Pinpoint the cell where the given text exists, returning its (x, y) midpoint coordinate. 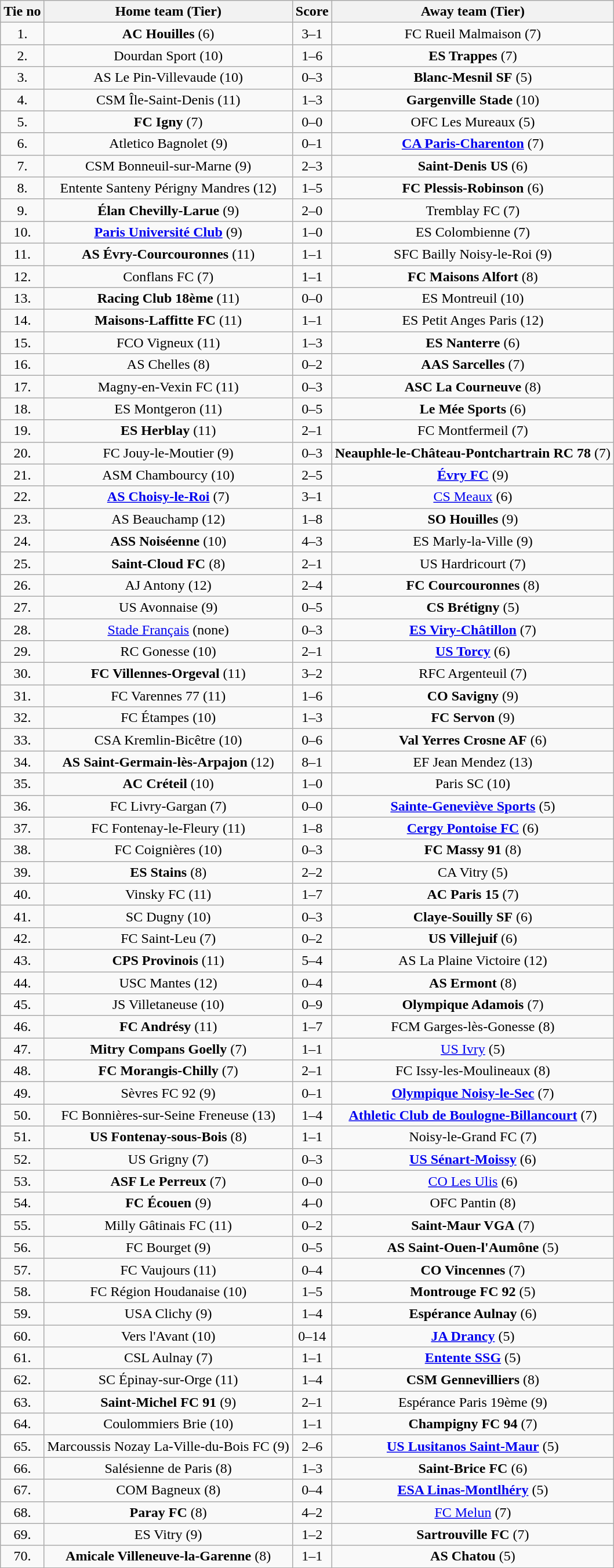
61. (22, 1358)
64. (22, 1424)
AS La Plaine Victoire (12) (473, 960)
FC Maisons Alfort (8) (473, 277)
AS Évry-Courcouronnes (11) (168, 254)
2. (22, 56)
CO Vincennes (7) (473, 1269)
US Lusitanos Saint-Maur (5) (473, 1446)
Home team (Tier) (168, 12)
Entente Santeny Périgny Mandres (12) (168, 188)
12. (22, 277)
Coulommiers Brie (10) (168, 1424)
ES Colombienne (7) (473, 232)
ES Herblay (11) (168, 431)
49. (22, 1093)
57. (22, 1269)
70. (22, 1556)
RFC Argenteuil (7) (473, 674)
22. (22, 497)
Espérance Paris 19ème (9) (473, 1402)
Entente SSG (5) (473, 1358)
14. (22, 321)
31. (22, 696)
0–9 (312, 1005)
Saint-Michel FC 91 (9) (168, 1402)
Noisy-le-Grand FC (7) (473, 1137)
39. (22, 872)
Sèvres FC 92 (9) (168, 1093)
5–4 (312, 960)
CPS Provinois (11) (168, 960)
FC Morangis-Chilly (7) (168, 1071)
FC Montfermeil (7) (473, 431)
Vers l'Avant (10) (168, 1335)
Athletic Club de Boulogne-Billancourt (7) (473, 1115)
FC Jouy-le-Moutier (9) (168, 453)
US Ivry (5) (473, 1049)
Mitry Compans Goelly (7) (168, 1049)
Salésienne de Paris (8) (168, 1468)
50. (22, 1115)
11. (22, 254)
54. (22, 1203)
FC Saint-Leu (7) (168, 938)
ASM Chambourcy (10) (168, 475)
SC Dugny (10) (168, 916)
ASC La Courneuve (8) (473, 387)
Cergy Pontoise FC (6) (473, 828)
US Torcy (6) (473, 652)
Marcoussis Nozay La-Ville-du-Bois FC (9) (168, 1446)
CSM Île-Saint-Denis (11) (168, 100)
AS Saint-Ouen-l'Aumône (5) (473, 1247)
37. (22, 828)
8. (22, 188)
Tie no (22, 12)
CO Savigny (9) (473, 696)
Blanc-Mesnil SF (5) (473, 78)
33. (22, 740)
Conflans FC (7) (168, 277)
67. (22, 1490)
Paris SC (10) (473, 784)
SFC Bailly Noisy-le-Roi (9) (473, 254)
AS Choisy-le-Roi (7) (168, 497)
2–0 (312, 210)
7. (22, 166)
Espérance Aulnay (6) (473, 1313)
Sartrouville FC (7) (473, 1534)
SO Houilles (9) (473, 519)
Saint-Denis US (6) (473, 166)
Montrouge FC 92 (5) (473, 1291)
10. (22, 232)
AS Saint-Germain-lès-Arpajon (12) (168, 762)
23. (22, 519)
AS Le Pin-Villevaude (10) (168, 78)
Vinsky FC (11) (168, 894)
35. (22, 784)
20. (22, 453)
Saint-Cloud FC (8) (168, 563)
AAS Sarcelles (7) (473, 365)
63. (22, 1402)
CSL Aulnay (7) (168, 1358)
ES Marly-la-Ville (9) (473, 541)
FC Igny (7) (168, 122)
CSM Bonneuil-sur-Marne (9) (168, 166)
41. (22, 916)
ES Nanterre (6) (473, 343)
CA Paris-Charenton (7) (473, 144)
ES Stains (8) (168, 872)
US Sénart-Moissy (6) (473, 1159)
16. (22, 365)
2–3 (312, 166)
26. (22, 585)
36. (22, 806)
SC Épinay-sur-Orge (11) (168, 1380)
RC Gonesse (10) (168, 652)
JS Villetaneuse (10) (168, 1005)
69. (22, 1534)
42. (22, 938)
0–14 (312, 1335)
ASF Le Perreux (7) (168, 1181)
AC Houilles (6) (168, 34)
24. (22, 541)
4–3 (312, 541)
3. (22, 78)
27. (22, 607)
USC Mantes (12) (168, 983)
4–2 (312, 1512)
CS Meaux (6) (473, 497)
Olympique Noisy-le-Sec (7) (473, 1093)
62. (22, 1380)
FCO Vigneux (11) (168, 343)
Dourdan Sport (10) (168, 56)
Gargenville Stade (10) (473, 100)
US Fontenay-sous-Bois (8) (168, 1137)
43. (22, 960)
FC Coignières (10) (168, 850)
Champigny FC 94 (7) (473, 1424)
Away team (Tier) (473, 12)
34. (22, 762)
Saint-Brice FC (6) (473, 1468)
4–0 (312, 1203)
21. (22, 475)
ESA Linas-Montlhéry (5) (473, 1490)
46. (22, 1027)
FC Bonnières-sur-Seine Freneuse (13) (168, 1115)
Paray FC (8) (168, 1512)
Magny-en-Vexin FC (11) (168, 387)
OFC Les Mureaux (5) (473, 122)
AS Ermont (8) (473, 983)
53. (22, 1181)
CO Les Ulis (6) (473, 1181)
FC Andrésy (11) (168, 1027)
Amicale Villeneuve-la-Garenne (8) (168, 1556)
Score (312, 12)
48. (22, 1071)
ASS Noiséenne (10) (168, 541)
38. (22, 850)
58. (22, 1291)
45. (22, 1005)
Val Yerres Crosne AF (6) (473, 740)
1–2 (312, 1534)
2–4 (312, 585)
9. (22, 210)
28. (22, 629)
29. (22, 652)
Le Mée Sports (6) (473, 409)
FC Vaujours (11) (168, 1269)
COM Bagneux (8) (168, 1490)
FC Région Houdanaise (10) (168, 1291)
66. (22, 1468)
JA Drancy (5) (473, 1335)
55. (22, 1225)
AS Beauchamp (12) (168, 519)
FC Écouen (9) (168, 1203)
FC Rueil Malmaison (7) (473, 34)
8–1 (312, 762)
2–6 (312, 1446)
OFC Pantin (8) (473, 1203)
AC Paris 15 (7) (473, 894)
59. (22, 1313)
40. (22, 894)
FC Fontenay-le-Fleury (11) (168, 828)
US Grigny (7) (168, 1159)
60. (22, 1335)
2–2 (312, 872)
AS Chelles (8) (168, 365)
AJ Antony (12) (168, 585)
FC Étampes (10) (168, 718)
Saint-Maur VGA (7) (473, 1225)
Neauphle-le-Château-Pontchartrain RC 78 (7) (473, 453)
FC Issy-les-Moulineaux (8) (473, 1071)
FC Villennes-Orgeval (11) (168, 674)
CSA Kremlin-Bicêtre (10) (168, 740)
FC Varennes 77 (11) (168, 696)
ES Montreuil (10) (473, 299)
Stade Français (none) (168, 629)
FC Melun (7) (473, 1512)
Milly Gâtinais FC (11) (168, 1225)
FC Servon (9) (473, 718)
ES Trappes (7) (473, 56)
2–5 (312, 475)
FCM Garges-lès-Gonesse (8) (473, 1027)
CS Brétigny (5) (473, 607)
52. (22, 1159)
ES Montgeron (11) (168, 409)
FC Plessis-Robinson (6) (473, 188)
32. (22, 718)
51. (22, 1137)
US Avonnaise (9) (168, 607)
US Villejuif (6) (473, 938)
44. (22, 983)
Olympique Adamois (7) (473, 1005)
USA Clichy (9) (168, 1313)
CA Vitry (5) (473, 872)
56. (22, 1247)
5. (22, 122)
47. (22, 1049)
6. (22, 144)
FC Bourget (9) (168, 1247)
Paris Université Club (9) (168, 232)
Élan Chevilly-Larue (9) (168, 210)
0–6 (312, 740)
15. (22, 343)
68. (22, 1512)
FC Livry-Gargan (7) (168, 806)
Claye-Souilly SF (6) (473, 916)
ES Viry-Châtillon (7) (473, 629)
19. (22, 431)
Atletico Bagnolet (9) (168, 144)
18. (22, 409)
US Hardricourt (7) (473, 563)
FC Massy 91 (8) (473, 850)
Évry FC (9) (473, 475)
AC Créteil (10) (168, 784)
EF Jean Mendez (13) (473, 762)
Sainte-Geneviève Sports (5) (473, 806)
ES Petit Anges Paris (12) (473, 321)
FC Courcouronnes (8) (473, 585)
13. (22, 299)
25. (22, 563)
Maisons-Laffitte FC (11) (168, 321)
4. (22, 100)
ES Vitry (9) (168, 1534)
17. (22, 387)
65. (22, 1446)
3–2 (312, 674)
Racing Club 18ème (11) (168, 299)
1. (22, 34)
AS Chatou (5) (473, 1556)
30. (22, 674)
Tremblay FC (7) (473, 210)
CSM Gennevilliers (8) (473, 1380)
